Find where the given text appears and provide that cell's center as (X, Y) coordinate. 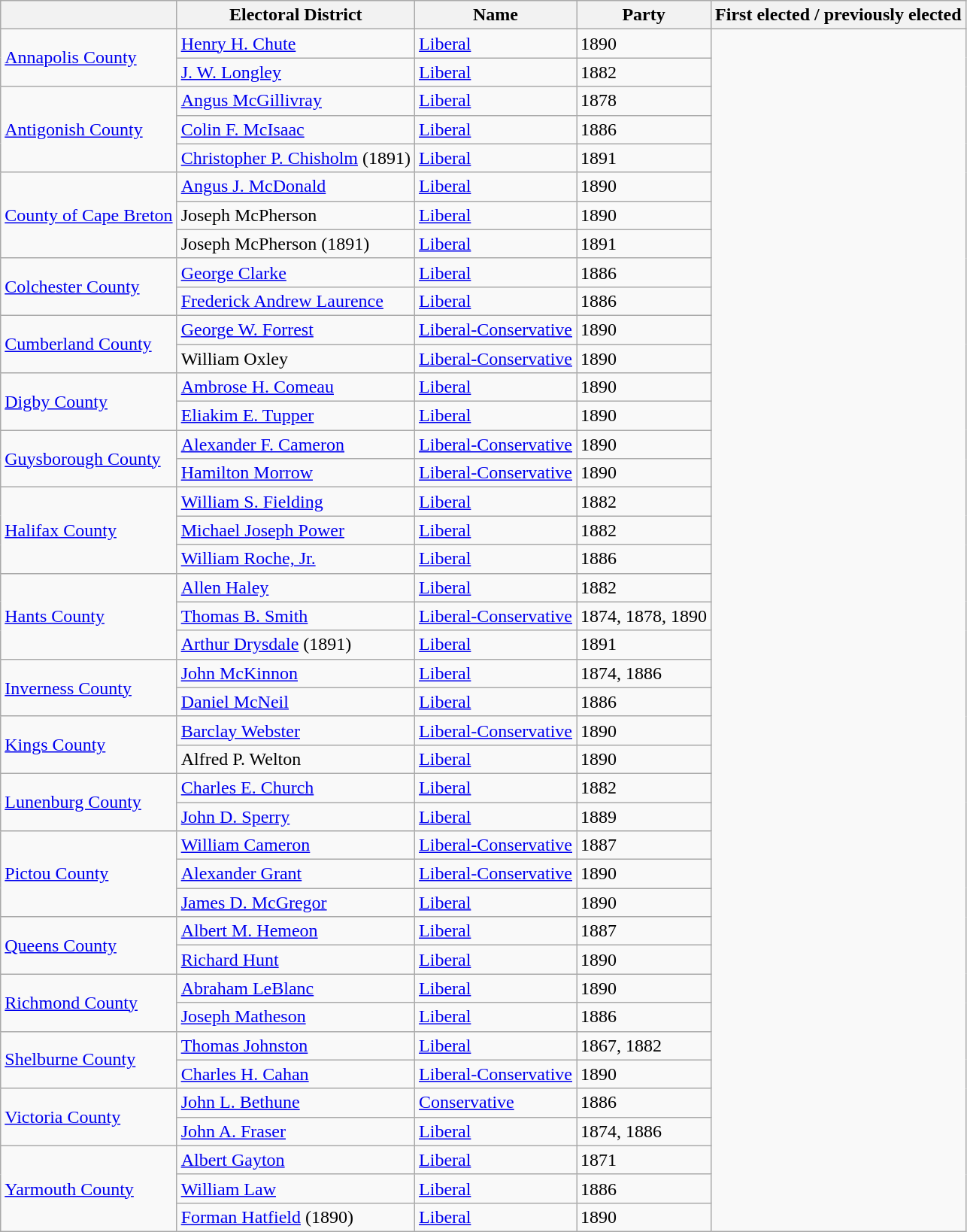
County of Cape Breton (89, 215)
John D. Sperry (296, 816)
Angus McGillivray (296, 101)
Inverness County (89, 687)
Antigonish County (89, 129)
Conservative (496, 1103)
Forman Hatfield (1890) (296, 1217)
George Clarke (296, 272)
John A. Fraser (296, 1131)
Hants County (89, 616)
Kings County (89, 745)
William Law (296, 1188)
Electoral District (296, 15)
Halifax County (89, 530)
William S. Fielding (296, 502)
Christopher P. Chisholm (1891) (296, 158)
Alexander F. Cameron (296, 445)
Henry H. Chute (296, 44)
Albert M. Hemeon (296, 931)
1871 (644, 1160)
Joseph McPherson (1891) (296, 244)
Alfred P. Welton (296, 759)
First elected / previously elected (839, 15)
Queens County (89, 945)
Daniel McNeil (296, 702)
William Oxley (296, 359)
Richard Hunt (296, 960)
1878 (644, 101)
J. W. Longley (296, 72)
Angus J. McDonald (296, 187)
William Cameron (296, 845)
Eliakim E. Tupper (296, 416)
Party (644, 15)
1889 (644, 816)
Albert Gayton (296, 1160)
Name (496, 15)
Colin F. McIsaac (296, 129)
Annapolis County (89, 58)
1867, 1882 (644, 1045)
Digby County (89, 402)
Allen Haley (296, 587)
Victoria County (89, 1117)
Alexander Grant (296, 874)
Arthur Drysdale (1891) (296, 645)
Joseph Matheson (296, 1017)
Lunenburg County (89, 802)
Shelburne County (89, 1060)
Abraham LeBlanc (296, 988)
Yarmouth County (89, 1188)
Frederick Andrew Laurence (296, 301)
George W. Forrest (296, 329)
Thomas Johnston (296, 1045)
Cumberland County (89, 344)
Michael Joseph Power (296, 530)
Joseph McPherson (296, 215)
Guysborough County (89, 459)
Charles E. Church (296, 787)
Barclay Webster (296, 730)
1874, 1878, 1890 (644, 616)
Thomas B. Smith (296, 616)
John McKinnon (296, 673)
William Roche, Jr. (296, 559)
Richmond County (89, 1003)
Hamilton Morrow (296, 473)
Colchester County (89, 287)
Ambrose H. Comeau (296, 387)
Charles H. Cahan (296, 1074)
Pictou County (89, 874)
John L. Bethune (296, 1103)
James D. McGregor (296, 903)
